Output the (X, Y) coordinate of the center of the cell containing the given text.  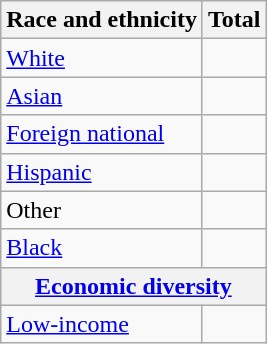
Asian (102, 96)
Total (234, 20)
Low-income (102, 324)
White (102, 58)
Black (102, 248)
Foreign national (102, 134)
Race and ethnicity (102, 20)
Other (102, 210)
Economic diversity (134, 286)
Hispanic (102, 172)
